Provide the [x, y] coordinate of the cell's center where the given text is located.  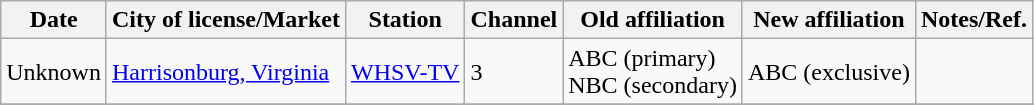
Harrisonburg, Virginia [226, 72]
ABC (primary) NBC (secondary) [653, 72]
Channel [514, 20]
New affiliation [828, 20]
Old affiliation [653, 20]
Unknown [54, 72]
Date [54, 20]
ABC (exclusive) [828, 72]
Notes/Ref. [974, 20]
Station [405, 20]
City of license/Market [226, 20]
3 [514, 72]
WHSV-TV [405, 72]
